Find where the given text appears and provide that cell's center as [x, y] coordinate. 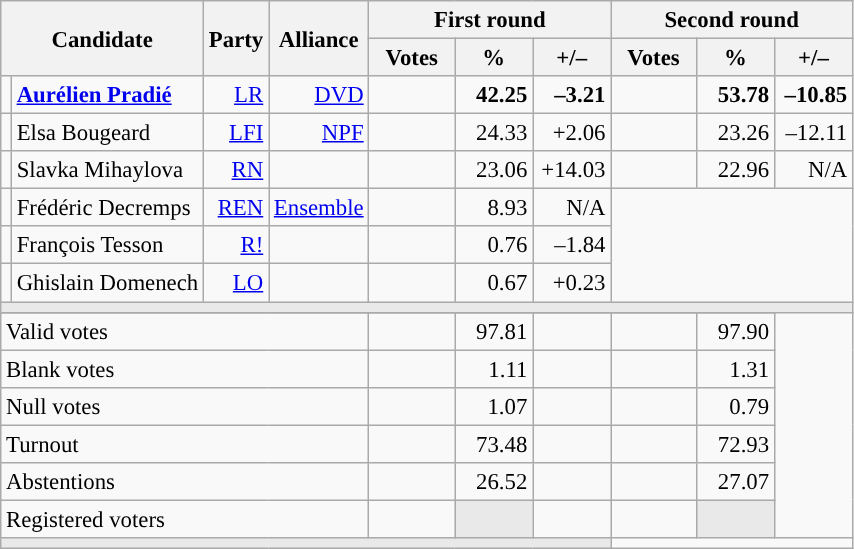
Slavka Mihaylova [107, 170]
LR [236, 95]
72.93 [735, 444]
23.26 [735, 133]
Party [236, 38]
Elsa Bougeard [107, 133]
8.93 [494, 208]
Turnout [185, 444]
+2.06 [572, 133]
RN [236, 170]
Valid votes [185, 331]
26.52 [494, 482]
Blank votes [185, 369]
1.07 [494, 406]
97.90 [735, 331]
+0.23 [572, 283]
1.11 [494, 369]
Alliance [319, 38]
R! [236, 245]
First round [490, 20]
REN [236, 208]
Ensemble [319, 208]
DVD [319, 95]
73.48 [494, 444]
Candidate [102, 38]
97.81 [494, 331]
27.07 [735, 482]
–3.21 [572, 95]
LFI [236, 133]
0.79 [735, 406]
0.76 [494, 245]
24.33 [494, 133]
–12.11 [813, 133]
LO [236, 283]
23.06 [494, 170]
Aurélien Pradié [107, 95]
1.31 [735, 369]
François Tesson [107, 245]
–1.84 [572, 245]
Abstentions [185, 482]
Ghislain Domenech [107, 283]
–10.85 [813, 95]
+14.03 [572, 170]
53.78 [735, 95]
NPF [319, 133]
Null votes [185, 406]
42.25 [494, 95]
22.96 [735, 170]
Registered voters [185, 519]
Frédéric Decremps [107, 208]
Second round [732, 20]
0.67 [494, 283]
